Find where the given text appears and provide that cell's center as (X, Y) coordinate. 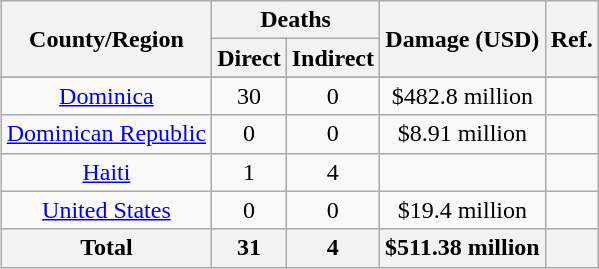
31 (250, 248)
$19.4 million (462, 210)
Ref. (572, 39)
Haiti (106, 172)
1 (250, 172)
United States (106, 210)
County/Region (106, 39)
Indirect (332, 58)
Direct (250, 58)
$8.91 million (462, 134)
$511.38 million (462, 248)
Dominica (106, 96)
$482.8 million (462, 96)
Dominican Republic (106, 134)
Deaths (296, 20)
Damage (USD) (462, 39)
30 (250, 96)
Total (106, 248)
